Return the (X, Y) coordinate for the center point of the cell that contains the specified text.  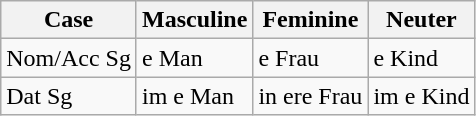
Masculine (194, 20)
im e Kind (422, 96)
Neuter (422, 20)
Dat Sg (69, 96)
in ere Frau (310, 96)
Nom/Acc Sg (69, 58)
e Man (194, 58)
Case (69, 20)
e Kind (422, 58)
Feminine (310, 20)
im e Man (194, 96)
e Frau (310, 58)
